Search for the cell housing the specified text and yield its [X, Y] center coordinate. 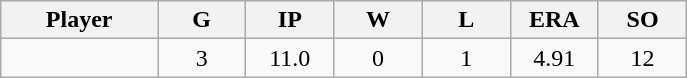
0 [378, 58]
3 [202, 58]
G [202, 20]
4.91 [554, 58]
L [466, 20]
12 [642, 58]
IP [290, 20]
W [378, 20]
1 [466, 58]
Player [80, 20]
SO [642, 20]
11.0 [290, 58]
ERA [554, 20]
